Determine the [X, Y] coordinate at the center of the cell enclosing the given text.  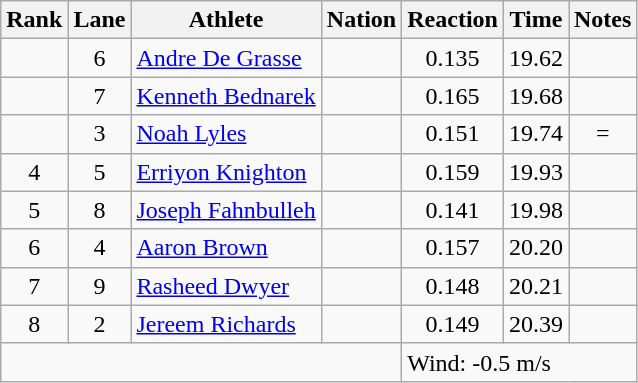
Andre De Grasse [226, 58]
0.159 [453, 172]
20.39 [536, 324]
2 [100, 324]
0.157 [453, 248]
Noah Lyles [226, 134]
0.148 [453, 286]
Nation [361, 20]
Wind: -0.5 m/s [520, 362]
Reaction [453, 20]
Rasheed Dwyer [226, 286]
Joseph Fahnbulleh [226, 210]
Rank [34, 20]
Kenneth Bednarek [226, 96]
Jereem Richards [226, 324]
Lane [100, 20]
Erriyon Knighton [226, 172]
20.20 [536, 248]
9 [100, 286]
0.141 [453, 210]
19.93 [536, 172]
Aaron Brown [226, 248]
20.21 [536, 286]
0.151 [453, 134]
Athlete [226, 20]
19.74 [536, 134]
Time [536, 20]
0.149 [453, 324]
19.68 [536, 96]
= [602, 134]
19.62 [536, 58]
3 [100, 134]
0.165 [453, 96]
0.135 [453, 58]
Notes [602, 20]
19.98 [536, 210]
